Locate the cell with the specified text and output its [X, Y] center coordinate. 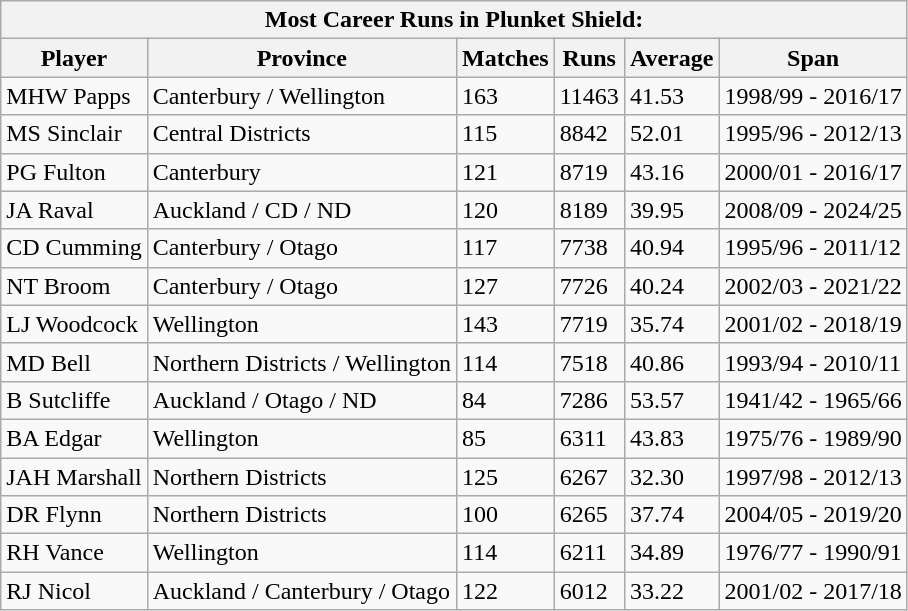
117 [505, 248]
JA Raval [74, 210]
6265 [589, 515]
53.57 [672, 400]
32.30 [672, 477]
1997/98 - 2012/13 [813, 477]
43.83 [672, 438]
35.74 [672, 324]
52.01 [672, 134]
1998/99 - 2016/17 [813, 96]
2002/03 - 2021/22 [813, 286]
8719 [589, 172]
BA Edgar [74, 438]
1975/76 - 1989/90 [813, 438]
Province [302, 58]
MD Bell [74, 362]
37.74 [672, 515]
7286 [589, 400]
MHW Papps [74, 96]
7738 [589, 248]
6267 [589, 477]
120 [505, 210]
84 [505, 400]
MS Sinclair [74, 134]
6211 [589, 553]
7726 [589, 286]
40.24 [672, 286]
143 [505, 324]
121 [505, 172]
40.86 [672, 362]
34.89 [672, 553]
2004/05 - 2019/20 [813, 515]
Span [813, 58]
RH Vance [74, 553]
Average [672, 58]
LJ Woodcock [74, 324]
1941/42 - 1965/66 [813, 400]
1995/96 - 2012/13 [813, 134]
115 [505, 134]
Auckland / Canterbury / Otago [302, 591]
6012 [589, 591]
125 [505, 477]
39.95 [672, 210]
2001/02 - 2018/19 [813, 324]
2008/09 - 2024/25 [813, 210]
100 [505, 515]
2001/02 - 2017/18 [813, 591]
B Sutcliffe [74, 400]
Canterbury [302, 172]
40.94 [672, 248]
Matches [505, 58]
1995/96 - 2011/12 [813, 248]
JAH Marshall [74, 477]
Auckland / CD / ND [302, 210]
2000/01 - 2016/17 [813, 172]
85 [505, 438]
Northern Districts / Wellington [302, 362]
41.53 [672, 96]
1993/94 - 2010/11 [813, 362]
163 [505, 96]
1976/77 - 1990/91 [813, 553]
CD Cumming [74, 248]
7719 [589, 324]
Runs [589, 58]
Auckland / Otago / ND [302, 400]
RJ Nicol [74, 591]
PG Fulton [74, 172]
NT Broom [74, 286]
Player [74, 58]
Central Districts [302, 134]
43.16 [672, 172]
11463 [589, 96]
33.22 [672, 591]
DR Flynn [74, 515]
122 [505, 591]
Most Career Runs in Plunket Shield: [454, 20]
Canterbury / Wellington [302, 96]
8189 [589, 210]
6311 [589, 438]
127 [505, 286]
7518 [589, 362]
8842 [589, 134]
